Pinpoint the cell where the given text exists, returning its (x, y) midpoint coordinate. 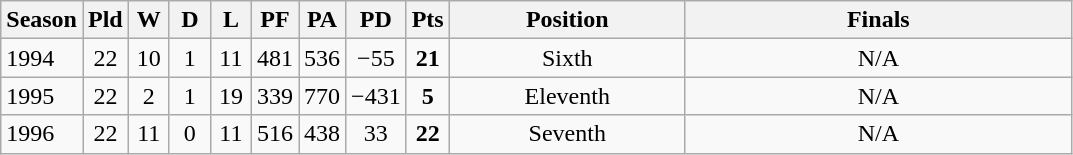
339 (274, 96)
770 (322, 96)
−431 (376, 96)
2 (148, 96)
33 (376, 134)
Finals (878, 20)
PD (376, 20)
L (230, 20)
0 (190, 134)
Pts (428, 20)
10 (148, 58)
536 (322, 58)
1994 (42, 58)
−55 (376, 58)
481 (274, 58)
19 (230, 96)
516 (274, 134)
1996 (42, 134)
1995 (42, 96)
Seventh (567, 134)
PA (322, 20)
5 (428, 96)
Pld (105, 20)
21 (428, 58)
W (148, 20)
Position (567, 20)
438 (322, 134)
D (190, 20)
Sixth (567, 58)
Eleventh (567, 96)
Season (42, 20)
PF (274, 20)
